Search for the cell housing the specified text and yield its [x, y] center coordinate. 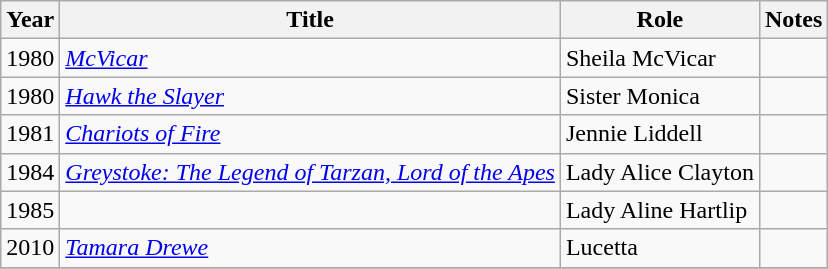
Hawk the Slayer [310, 96]
Lady Aline Hartlip [660, 210]
Greystoke: The Legend of Tarzan, Lord of the Apes [310, 172]
Title [310, 20]
Role [660, 20]
McVicar [310, 58]
1981 [30, 134]
Notes [793, 20]
2010 [30, 248]
Lucetta [660, 248]
Year [30, 20]
1984 [30, 172]
Tamara Drewe [310, 248]
Lady Alice Clayton [660, 172]
1985 [30, 210]
Chariots of Fire [310, 134]
Jennie Liddell [660, 134]
Sister Monica [660, 96]
Sheila McVicar [660, 58]
